Search for the cell housing the specified text and yield its [x, y] center coordinate. 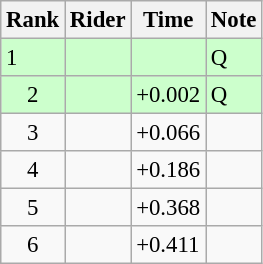
3 [33, 133]
Note [234, 20]
6 [33, 245]
+0.411 [168, 245]
+0.066 [168, 133]
4 [33, 170]
1 [33, 58]
2 [33, 95]
+0.002 [168, 95]
+0.368 [168, 208]
Rank [33, 20]
Rider [98, 20]
5 [33, 208]
Time [168, 20]
+0.186 [168, 170]
